Capture the cell that displays the provided text and extract its [x, y] central coordinate. 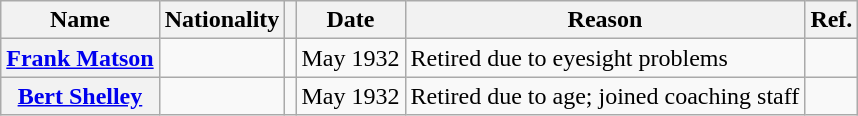
Frank Matson [80, 58]
Date [350, 20]
Bert Shelley [80, 96]
Name [80, 20]
Nationality [222, 20]
Retired due to eyesight problems [605, 58]
Reason [605, 20]
Ref. [832, 20]
Retired due to age; joined coaching staff [605, 96]
